Locate the cell with the specified text and output its [x, y] center coordinate. 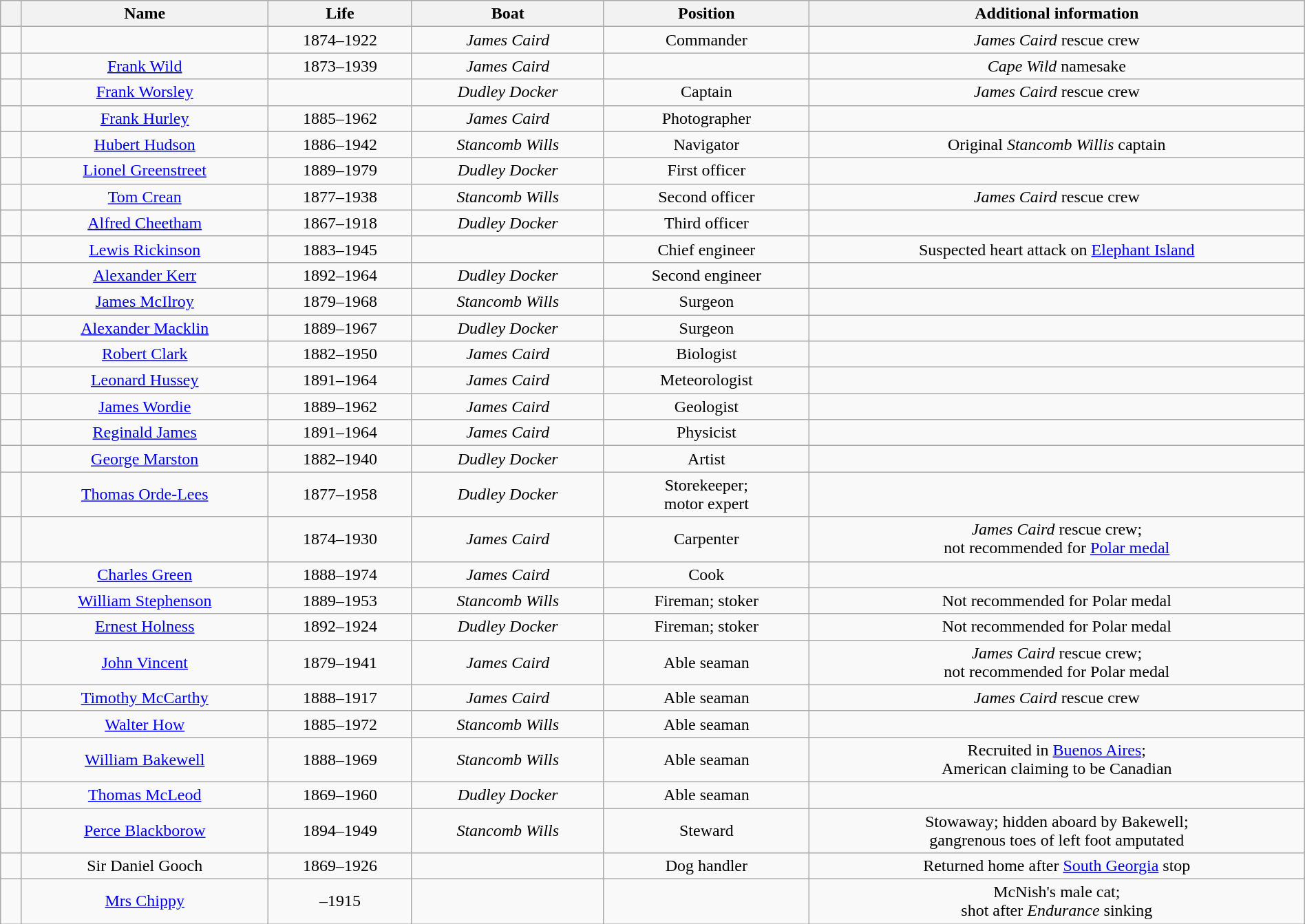
Perce Blackborow [145, 830]
Cook [706, 574]
Sir Daniel Gooch [145, 866]
Thomas Orde-Lees [145, 494]
Additional information [1057, 14]
1883–1945 [340, 249]
1888–1917 [340, 698]
Reginald James [145, 433]
1885–1972 [340, 724]
1889–1962 [340, 407]
Life [340, 14]
Biologist [706, 354]
William Stephenson [145, 601]
Steward [706, 830]
1879–1968 [340, 301]
Meteorologist [706, 380]
Frank Worsley [145, 92]
Storekeeper;motor expert [706, 494]
Name [145, 14]
Commander [706, 40]
Original Stancomb Willis captain [1057, 144]
1869–1960 [340, 795]
1888–1974 [340, 574]
1869–1926 [340, 866]
1889–1979 [340, 171]
Physicist [706, 433]
Alexander Macklin [145, 328]
1877–1938 [340, 197]
1892–1964 [340, 275]
Ernest Holness [145, 627]
1889–1953 [340, 601]
Lewis Rickinson [145, 249]
1867–1918 [340, 223]
1886–1942 [340, 144]
James Wordie [145, 407]
Cape Wild namesake [1057, 66]
Navigator [706, 144]
Frank Wild [145, 66]
Frank Hurley [145, 118]
–1915 [340, 901]
1894–1949 [340, 830]
Boat [508, 14]
Geologist [706, 407]
Third officer [706, 223]
Artist [706, 459]
Walter How [145, 724]
Charles Green [145, 574]
George Marston [145, 459]
Photographer [706, 118]
Captain [706, 92]
1885–1962 [340, 118]
Alexander Kerr [145, 275]
James McIlroy [145, 301]
Lionel Greenstreet [145, 171]
First officer [706, 171]
William Bakewell [145, 760]
Recruited in Buenos Aires;American claiming to be Canadian [1057, 760]
Mrs Chippy [145, 901]
1882–1940 [340, 459]
1874–1922 [340, 40]
1879–1941 [340, 662]
McNish's male cat;shot after Endurance sinking [1057, 901]
Leonard Hussey [145, 380]
Carpenter [706, 539]
Timothy McCarthy [145, 698]
Second officer [706, 197]
1892–1924 [340, 627]
Tom Crean [145, 197]
1889–1967 [340, 328]
1882–1950 [340, 354]
Second engineer [706, 275]
John Vincent [145, 662]
1877–1958 [340, 494]
1888–1969 [340, 760]
Hubert Hudson [145, 144]
Dog handler [706, 866]
Robert Clark [145, 354]
Thomas McLeod [145, 795]
Returned home after South Georgia stop [1057, 866]
Stowaway; hidden aboard by Bakewell;gangrenous toes of left foot amputated [1057, 830]
Suspected heart attack on Elephant Island [1057, 249]
Position [706, 14]
1873–1939 [340, 66]
Alfred Cheetham [145, 223]
Chief engineer [706, 249]
1874–1930 [340, 539]
